Output the [X, Y] coordinate of the center of the cell containing the given text.  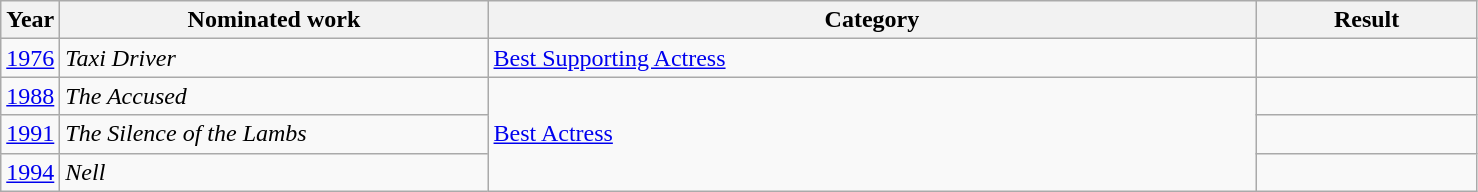
Nell [274, 172]
1991 [30, 134]
Year [30, 20]
Nominated work [274, 20]
Category [872, 20]
1988 [30, 96]
The Accused [274, 96]
The Silence of the Lambs [274, 134]
1976 [30, 58]
Result [1366, 20]
1994 [30, 172]
Best Actress [872, 134]
Taxi Driver [274, 58]
Best Supporting Actress [872, 58]
